Output the (x, y) coordinate of the center of the cell containing the given text.  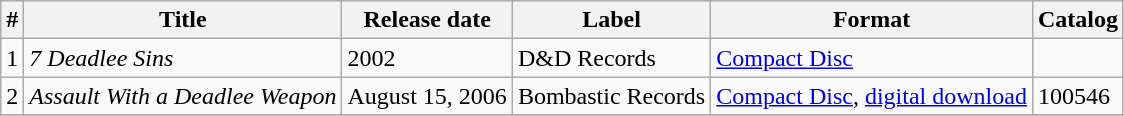
D&D Records (611, 58)
Compact Disc, digital download (872, 96)
August 15, 2006 (427, 96)
2 (12, 96)
Release date (427, 20)
1 (12, 58)
2002 (427, 58)
Assault With a Deadlee Weapon (183, 96)
Format (872, 20)
# (12, 20)
Bombastic Records (611, 96)
Compact Disc (872, 58)
100546 (1078, 96)
Title (183, 20)
Catalog (1078, 20)
Label (611, 20)
7 Deadlee Sins (183, 58)
